Return the [x, y] coordinate for the center point of the cell that contains the specified text.  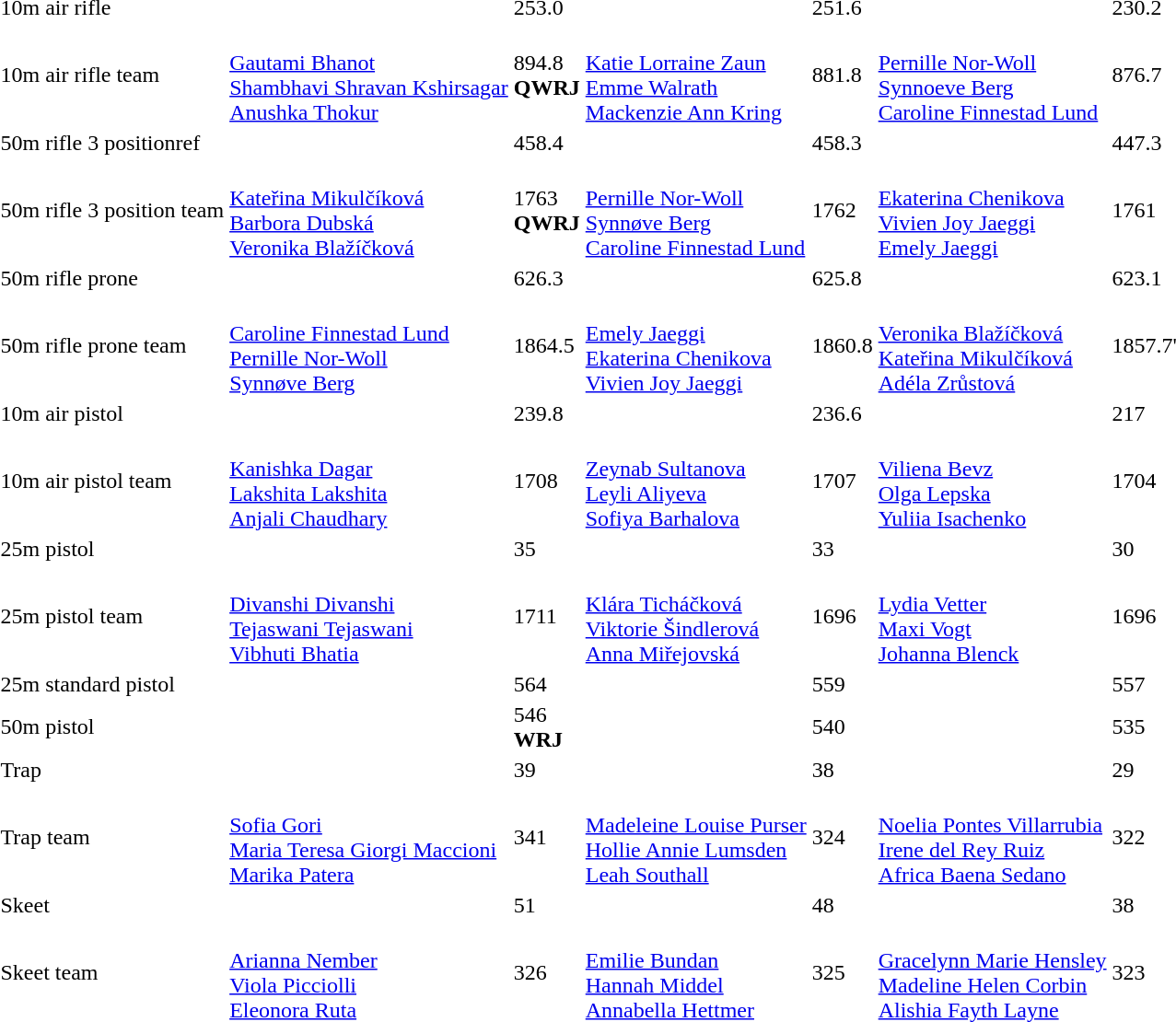
Ekaterina ChenikovaVivien Joy JaeggiEmely Jaeggi [993, 210]
540 [842, 727]
33 [842, 549]
35 [547, 549]
546 WRJ [547, 727]
1864.5 [547, 346]
458.4 [547, 143]
Klára TicháčkováViktorie ŠindlerováAnna Miřejovská [696, 617]
341 [547, 838]
1711 [547, 617]
Noelia Pontes VillarrubiaIrene del Rey RuizAfrica Baena Sedano [993, 838]
Lydia VetterMaxi VogtJohanna Blenck [993, 617]
559 [842, 684]
48 [842, 905]
564 [547, 684]
Katie Lorraine ZaunEmme WalrathMackenzie Ann Kring [696, 75]
1763QWRJ [547, 210]
1708 [547, 481]
Kanishka DagarLakshita LakshitaAnjali Chaudhary [369, 481]
894.8QWRJ [547, 75]
1762 [842, 210]
881.8 [842, 75]
Pernille Nor-WollSynnoeve BergCaroline Finnestad Lund [993, 75]
458.3 [842, 143]
Divanshi DivanshiTejaswani TejaswaniVibhuti Bhatia [369, 617]
Gautami BhanotShambhavi Shravan KshirsagarAnushka Thokur [369, 75]
Sofia GoriMaria Teresa Giorgi MaccioniMarika Patera [369, 838]
51 [547, 905]
1860.8 [842, 346]
1707 [842, 481]
625.8 [842, 278]
1696 [842, 617]
Veronika BlažíčkováKateřina MikulčíkováAdéla Zrůstová [993, 346]
Kateřina MikulčíkováBarbora DubskáVeronika Blažíčková [369, 210]
Madeleine Louise PurserHollie Annie LumsdenLeah Southall [696, 838]
236.6 [842, 413]
239.8 [547, 413]
39 [547, 770]
Caroline Finnestad LundPernille Nor-WollSynnøve Berg [369, 346]
Pernille Nor-WollSynnøve BergCaroline Finnestad Lund [696, 210]
324 [842, 838]
38 [842, 770]
626.3 [547, 278]
Zeynab SultanovaLeyli AliyevaSofiya Barhalova [696, 481]
Emely JaeggiEkaterina ChenikovaVivien Joy Jaeggi [696, 346]
Viliena BevzOlga LepskaYuliia Isachenko [993, 481]
